Capture the cell that displays the provided text and extract its (x, y) central coordinate. 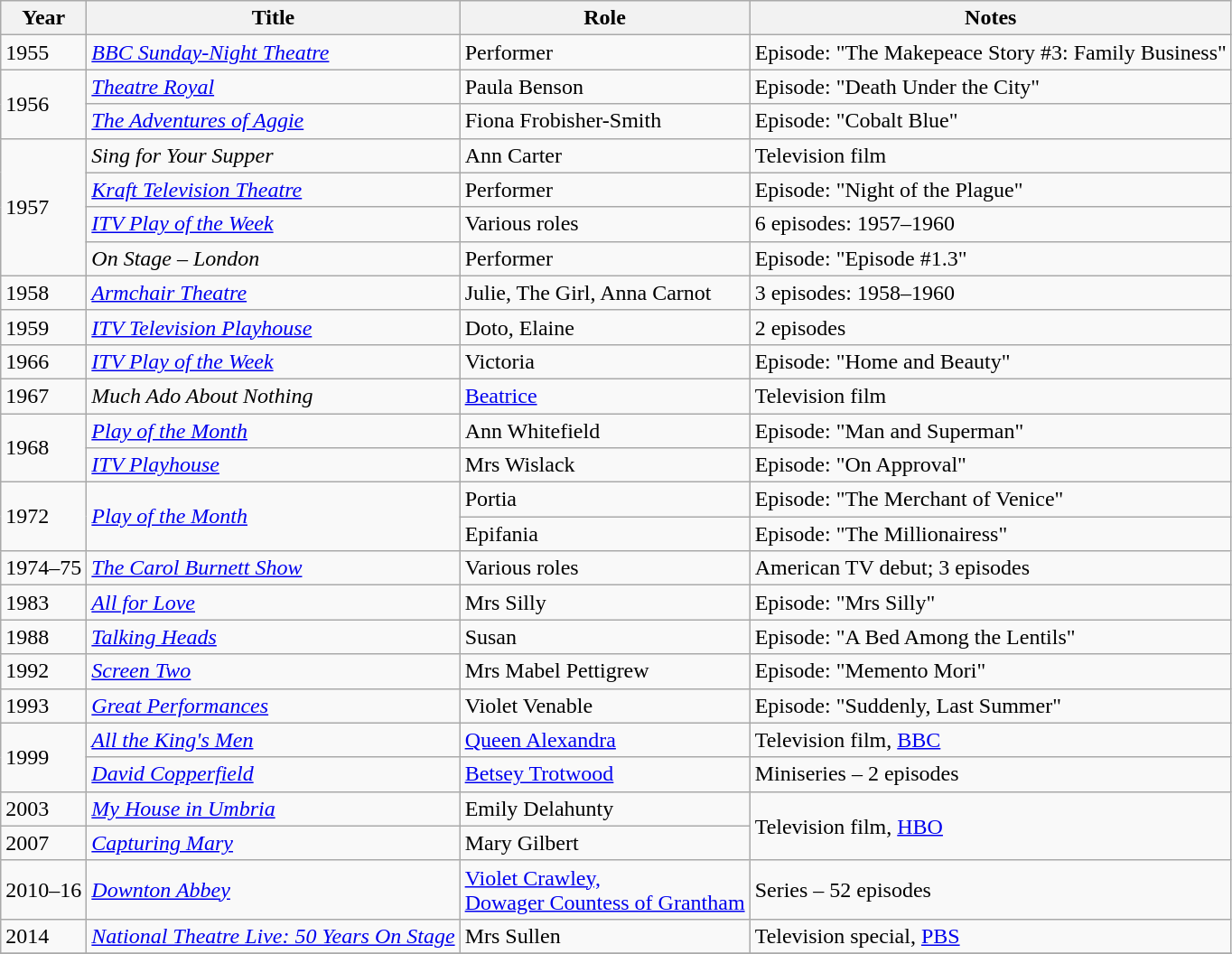
1959 (43, 327)
Armchair Theatre (273, 293)
3 episodes: 1958–1960 (990, 293)
1956 (43, 104)
Episode: "Death Under the City" (990, 87)
Episode: "The Makepeace Story #3: Family Business" (990, 52)
Episode: "Memento Mori" (990, 671)
Emily Delahunty (605, 809)
1957 (43, 207)
2007 (43, 843)
Miniseries – 2 episodes (990, 774)
Mrs Silly (605, 603)
Episode: "Home and Beauty" (990, 361)
1967 (43, 396)
Screen Two (273, 671)
2 episodes (990, 327)
Queen Alexandra (605, 740)
Series – 52 episodes (990, 889)
Television film, BBC (990, 740)
Capturing Mary (273, 843)
2010–16 (43, 889)
Mrs Sullen (605, 936)
Violet Venable (605, 706)
My House in Umbria (273, 809)
Episode: "Night of the Plague" (990, 190)
Violet Crawley, Dowager Countess of Grantham (605, 889)
Talking Heads (273, 637)
1993 (43, 706)
1983 (43, 603)
Television special, PBS (990, 936)
Episode: "Mrs Silly" (990, 603)
The Adventures of Aggie (273, 121)
Paula Benson (605, 87)
Episode: "Suddenly, Last Summer" (990, 706)
1974–75 (43, 568)
1972 (43, 517)
On Stage – London (273, 258)
American TV debut; 3 episodes (990, 568)
Great Performances (273, 706)
Theatre Royal (273, 87)
Episode: "The Merchant of Venice" (990, 500)
1955 (43, 52)
All the King's Men (273, 740)
Downton Abbey (273, 889)
Beatrice (605, 396)
Episode: "A Bed Among the Lentils" (990, 637)
1992 (43, 671)
Role (605, 18)
Epifania (605, 534)
2003 (43, 809)
Title (273, 18)
All for Love (273, 603)
Episode: "The Millionairess" (990, 534)
Betsey Trotwood (605, 774)
Episode: "Cobalt Blue" (990, 121)
Sing for Your Supper (273, 155)
Television film, HBO (990, 826)
Episode: "Man and Superman" (990, 431)
Kraft Television Theatre (273, 190)
Mrs Wislack (605, 465)
David Copperfield (273, 774)
Notes (990, 18)
1966 (43, 361)
ITV Playhouse (273, 465)
Fiona Frobisher-Smith (605, 121)
Mrs Mabel Pettigrew (605, 671)
6 episodes: 1957–1960 (990, 224)
Doto, Elaine (605, 327)
The Carol Burnett Show (273, 568)
Year (43, 18)
Episode: "Episode #1.3" (990, 258)
Mary Gilbert (605, 843)
Episode: "On Approval" (990, 465)
Victoria (605, 361)
1999 (43, 757)
Ann Whitefield (605, 431)
ITV Television Playhouse (273, 327)
National Theatre Live: 50 Years On Stage (273, 936)
BBC Sunday-Night Theatre (273, 52)
2014 (43, 936)
1968 (43, 448)
1988 (43, 637)
Julie, The Girl, Anna Carnot (605, 293)
Portia (605, 500)
1958 (43, 293)
Ann Carter (605, 155)
Much Ado About Nothing (273, 396)
Susan (605, 637)
